Search for the cell housing the specified text and yield its [x, y] center coordinate. 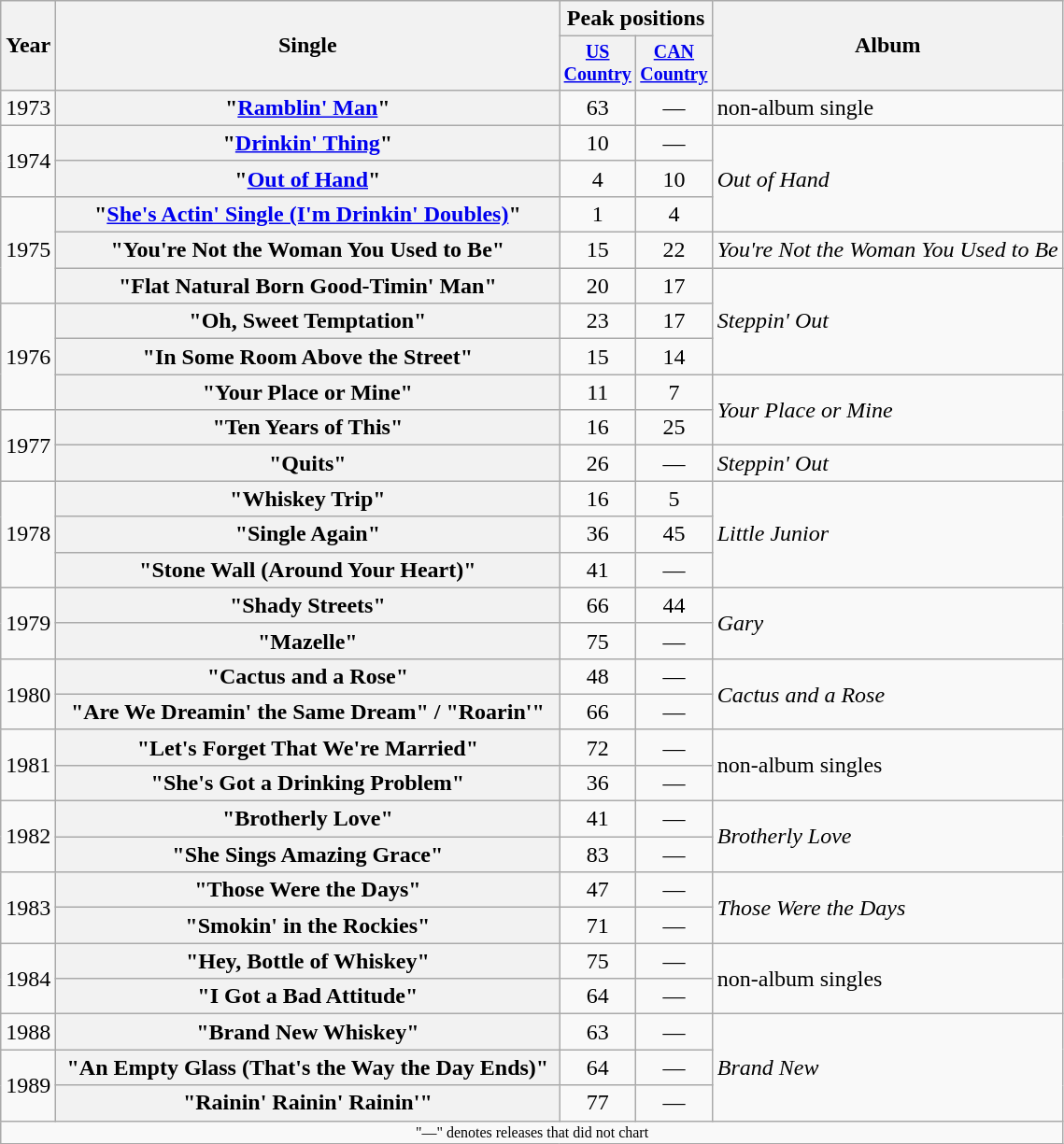
Album [887, 46]
You're Not the Woman You Used to Be [887, 250]
Those Were the Days [887, 908]
14 [674, 357]
"Drinkin' Thing" [308, 143]
11 [598, 392]
"Flat Natural Born Good-Timin' Man" [308, 286]
1988 [28, 1032]
Your Place or Mine [887, 410]
1981 [28, 765]
1979 [28, 623]
"Oh, Sweet Temptation" [308, 321]
"She's Got a Drinking Problem" [308, 783]
Out of Hand [887, 178]
"Single Again" [308, 534]
"In Some Room Above the Street" [308, 357]
"Are We Dreamin' the Same Dream" / "Roarin'" [308, 712]
Year [28, 46]
25 [674, 428]
"She's Actin' Single (I'm Drinkin' Doubles)" [308, 214]
"Ten Years of This" [308, 428]
non-album single [887, 107]
1976 [28, 357]
72 [598, 747]
"Shady Streets" [308, 605]
Cactus and a Rose [887, 694]
"Brand New Whiskey" [308, 1032]
"Stone Wall (Around Your Heart)" [308, 570]
"Hey, Bottle of Whiskey" [308, 961]
"Your Place or Mine" [308, 392]
"Mazelle" [308, 641]
20 [598, 286]
US Country [598, 64]
1982 [28, 837]
"An Empty Glass (That's the Way the Day Ends)" [308, 1067]
45 [674, 534]
1977 [28, 445]
1 [598, 214]
48 [598, 676]
1978 [28, 534]
5 [674, 499]
Brand New [887, 1067]
"Let's Forget That We're Married" [308, 747]
"I Got a Bad Attitude" [308, 996]
"—" denotes releases that did not chart [532, 1132]
"Brotherly Love" [308, 819]
1980 [28, 694]
7 [674, 392]
"You're Not the Woman You Used to Be" [308, 250]
Little Junior [887, 534]
"Ramblin' Man" [308, 107]
"Smokin' in the Rockies" [308, 925]
Peak positions [635, 19]
"Whiskey Trip" [308, 499]
"Those Were the Days" [308, 890]
71 [598, 925]
Gary [887, 623]
Brotherly Love [887, 837]
1973 [28, 107]
Single [308, 46]
44 [674, 605]
CAN Country [674, 64]
"Quits" [308, 463]
47 [598, 890]
26 [598, 463]
22 [674, 250]
"Rainin' Rainin' Rainin'" [308, 1103]
77 [598, 1103]
83 [598, 854]
1989 [28, 1085]
"She Sings Amazing Grace" [308, 854]
1974 [28, 161]
"Out of Hand" [308, 178]
23 [598, 321]
"Cactus and a Rose" [308, 676]
1984 [28, 979]
1975 [28, 249]
1983 [28, 908]
